Identify which cell holds the provided text, then report its (x, y) central coordinate. 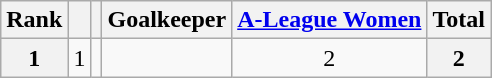
Rank (34, 20)
A-League Women (330, 20)
Goalkeeper (167, 20)
Total (459, 20)
